Detect which cell encompasses the target text, then output its (X, Y) center coordinate. 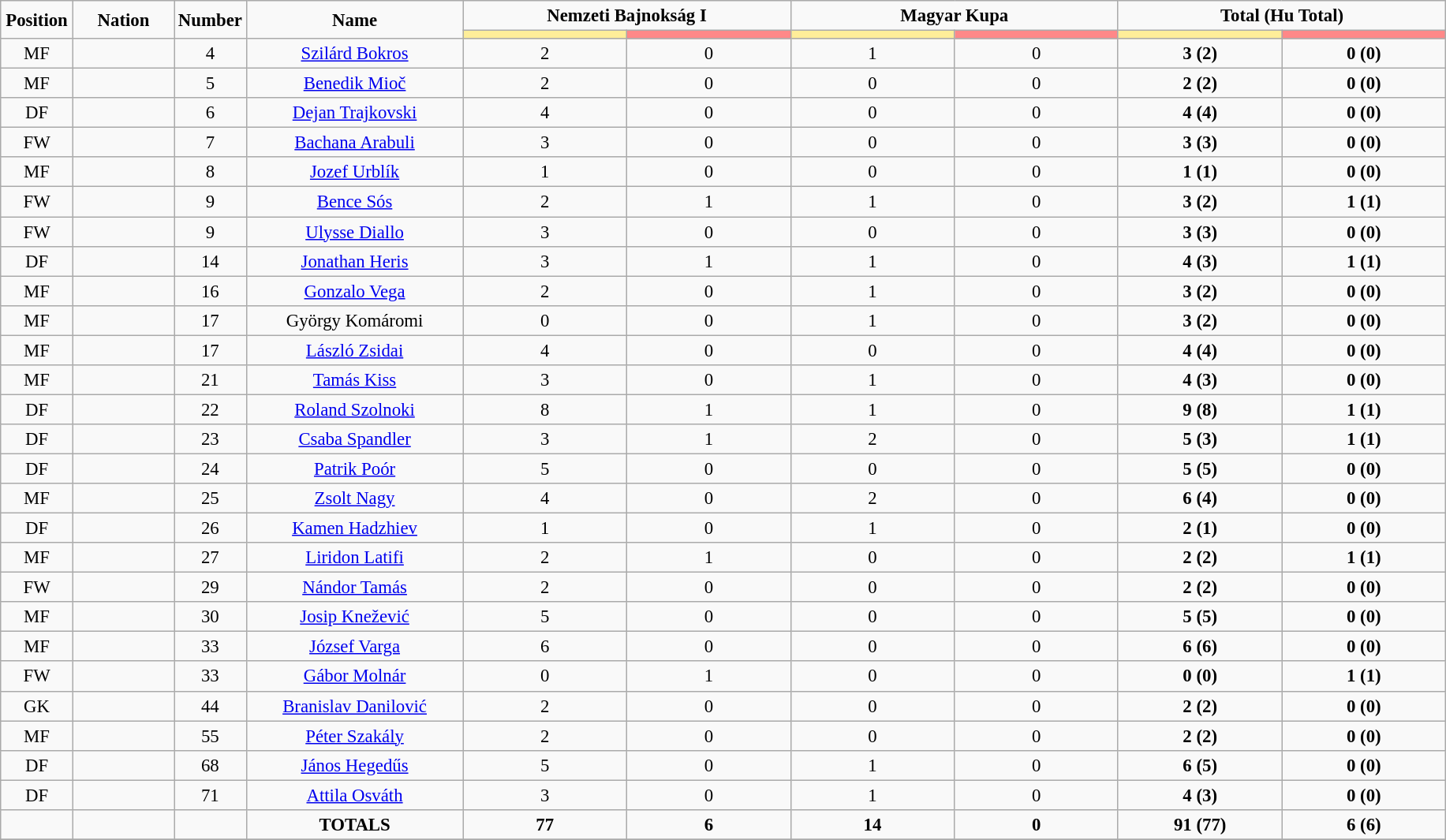
Bence Sós (355, 202)
27 (211, 558)
József Varga (355, 647)
Péter Szakály (355, 736)
Jonathan Heris (355, 261)
Bachana Arabuli (355, 143)
Jozef Urblík (355, 173)
Szilárd Bokros (355, 54)
Magyar Kupa (955, 16)
Nemzeti Bajnokság I (626, 16)
Tamás Kiss (355, 380)
7 (211, 143)
Gonzalo Vega (355, 291)
Liridon Latifi (355, 558)
Nándor Tamás (355, 588)
6 (4) (1200, 498)
Josip Knežević (355, 617)
Benedik Mioč (355, 84)
55 (211, 736)
Patrik Poór (355, 469)
25 (211, 498)
Dejan Trajkovski (355, 113)
Csaba Spandler (355, 439)
21 (211, 380)
29 (211, 588)
68 (211, 765)
Number (211, 20)
Branislav Danilović (355, 706)
Gábor Molnár (355, 677)
Ulysse Diallo (355, 232)
Roland Szolnoki (355, 409)
László Zsidai (355, 350)
Nation (123, 20)
Zsolt Nagy (355, 498)
77 (545, 825)
23 (211, 439)
22 (211, 409)
GK (37, 706)
Attila Osváth (355, 795)
91 (77) (1200, 825)
30 (211, 617)
János Hegedűs (355, 765)
Position (37, 20)
24 (211, 469)
44 (211, 706)
6 (5) (1200, 765)
2 (1) (1200, 528)
Total (Hu Total) (1281, 16)
György Komáromi (355, 320)
5 (3) (1200, 439)
TOTALS (355, 825)
71 (211, 795)
26 (211, 528)
Name (355, 20)
16 (211, 291)
Kamen Hadzhiev (355, 528)
9 (8) (1200, 409)
